For the text-containing cell, return its midpoint in [x, y] coordinate format. 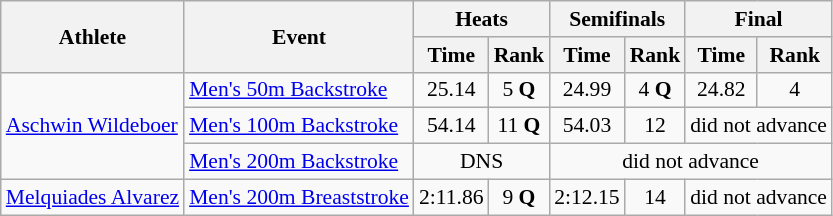
Semifinals [617, 19]
54.03 [586, 126]
9 Q [520, 197]
Heats [482, 19]
DNS [482, 162]
54.14 [452, 126]
Men's 200m Backstroke [299, 162]
2:11.86 [452, 197]
Melquiades Alvarez [92, 197]
Athlete [92, 36]
Men's 50m Backstroke [299, 90]
Men's 200m Breaststroke [299, 197]
14 [656, 197]
25.14 [452, 90]
4 [794, 90]
24.99 [586, 90]
Event [299, 36]
24.82 [721, 90]
4 Q [656, 90]
Final [758, 19]
12 [656, 126]
Men's 100m Backstroke [299, 126]
11 Q [520, 126]
Aschwin Wildeboer [92, 126]
2:12.15 [586, 197]
5 Q [520, 90]
